For the text-containing cell, return its midpoint in [x, y] coordinate format. 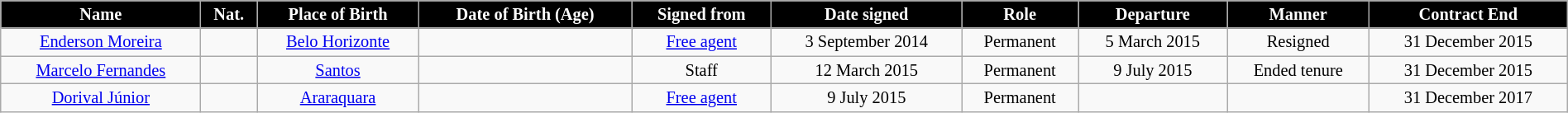
Nat. [229, 14]
Santos [338, 70]
Araraquara [338, 97]
Role [1021, 14]
Place of Birth [338, 14]
Departure [1153, 14]
Contract End [1468, 14]
Date signed [867, 14]
Belo Horizonte [338, 42]
5 March 2015 [1153, 42]
Resigned [1298, 42]
Manner [1298, 14]
Signed from [701, 14]
Date of Birth (Age) [526, 14]
Dorival Júnior [101, 97]
Enderson Moreira [101, 42]
Marcelo Fernandes [101, 70]
Staff [701, 70]
12 March 2015 [867, 70]
Name [101, 14]
Ended tenure [1298, 70]
31 December 2017 [1468, 97]
3 September 2014 [867, 42]
